Identify which cell holds the provided text, then report its [X, Y] central coordinate. 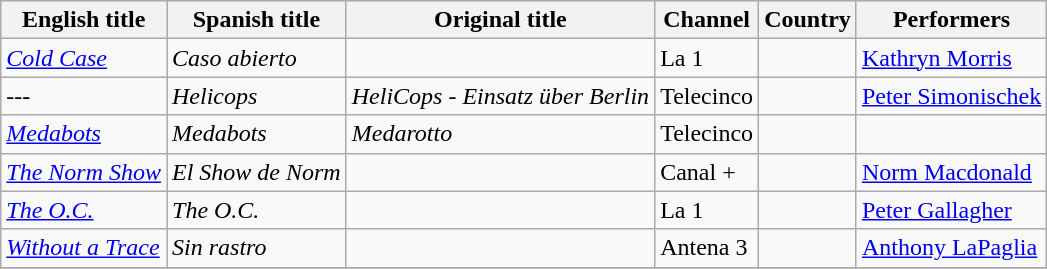
--- [84, 96]
El Show de Norm [256, 172]
Country [808, 20]
Without a Trace [84, 248]
Kathryn Morris [951, 58]
English title [84, 20]
Peter Simonischek [951, 96]
Medarotto [500, 134]
Anthony LaPaglia [951, 248]
Spanish title [256, 20]
Antena 3 [707, 248]
Original title [500, 20]
Peter Gallagher [951, 210]
Performers [951, 20]
Sin rastro [256, 248]
Caso abierto [256, 58]
Cold Case [84, 58]
HeliCops - Einsatz über Berlin [500, 96]
Helicops [256, 96]
Norm Macdonald [951, 172]
Channel [707, 20]
Canal + [707, 172]
The Norm Show [84, 172]
